Capture the cell that displays the provided text and extract its [X, Y] central coordinate. 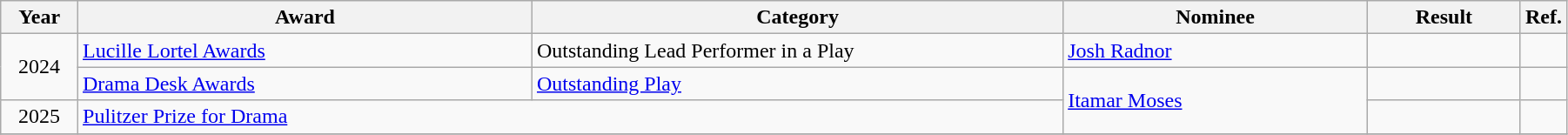
Result [1444, 17]
Josh Radnor [1216, 51]
2024 [40, 67]
Category [797, 17]
Award [305, 17]
Nominee [1216, 17]
Lucille Lortel Awards [305, 51]
Drama Desk Awards [305, 84]
Pulitzer Prize for Drama [571, 117]
Year [40, 17]
Outstanding Lead Performer in a Play [797, 51]
Ref. [1544, 17]
Itamar Moses [1216, 100]
2025 [40, 117]
Outstanding Play [797, 84]
